Capture the cell that displays the provided text and extract its [X, Y] central coordinate. 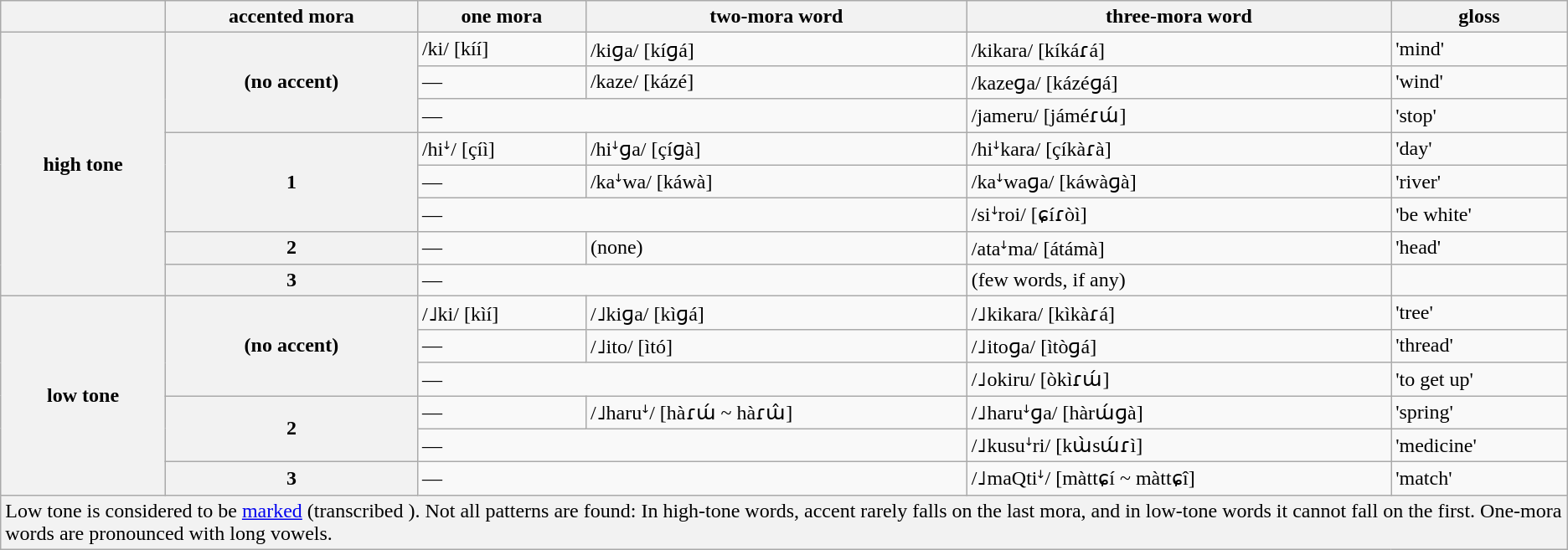
/kikara/ [kíkáɾá] [1179, 49]
three-mora word [1179, 17]
'day' [1479, 149]
'medicine' [1479, 445]
(few words, if any) [1179, 280]
/kiɡa/ [kíɡá] [776, 49]
'mind' [1479, 49]
/siꜜroi/ [ɕíɾòì] [1179, 215]
'wind' [1479, 82]
'spring' [1479, 412]
/˩kikara/ [kìkàɾá] [1179, 313]
/hiꜜɡa/ [çíɡà] [776, 149]
two-mora word [776, 17]
/˩maQtiꜜ/ [màttɕí ~ màttɕî] [1179, 479]
/hiꜜkara/ [çíkàɾà] [1179, 149]
'to get up' [1479, 379]
'river' [1479, 182]
/˩haruꜜ/ [hàɾɯ́ ~ hàɾɯ̂] [776, 412]
low tone [84, 395]
/kaꜜwa/ [káwà] [776, 182]
/˩itoɡa/ [ìtòɡá] [1179, 346]
/ataꜜma/ [átámà] [1179, 248]
'head' [1479, 248]
/˩kusuꜜri/ [kɯ̀sɯ́ɾì] [1179, 445]
/˩ito/ [ìtó] [776, 346]
/hiꜜ/ [çíì] [501, 149]
/˩haruꜜɡa/ [hàrɯ́ɡà] [1179, 412]
/˩okiru/ [òkìɾɯ́] [1179, 379]
(none) [776, 248]
'match' [1479, 479]
1 [291, 182]
'stop' [1479, 116]
/˩kiɡa/ [kìɡá] [776, 313]
'thread' [1479, 346]
/kaze/ [kázé] [776, 82]
'tree' [1479, 313]
accented mora [291, 17]
'be white' [1479, 215]
one mora [501, 17]
high tone [84, 164]
/˩ki/ [kìí] [501, 313]
gloss [1479, 17]
/jameru/ [jáméɾɯ́] [1179, 116]
/ki/ [kíí] [501, 49]
/kazeɡa/ [kázéɡá] [1179, 82]
/kaꜜwaɡa/ [káwàɡà] [1179, 182]
